Find where the given text appears and provide that cell's center as (X, Y) coordinate. 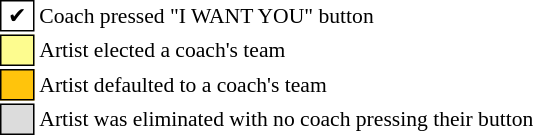
✔ (18, 16)
